Return [x, y] of the center of cell containing provided text 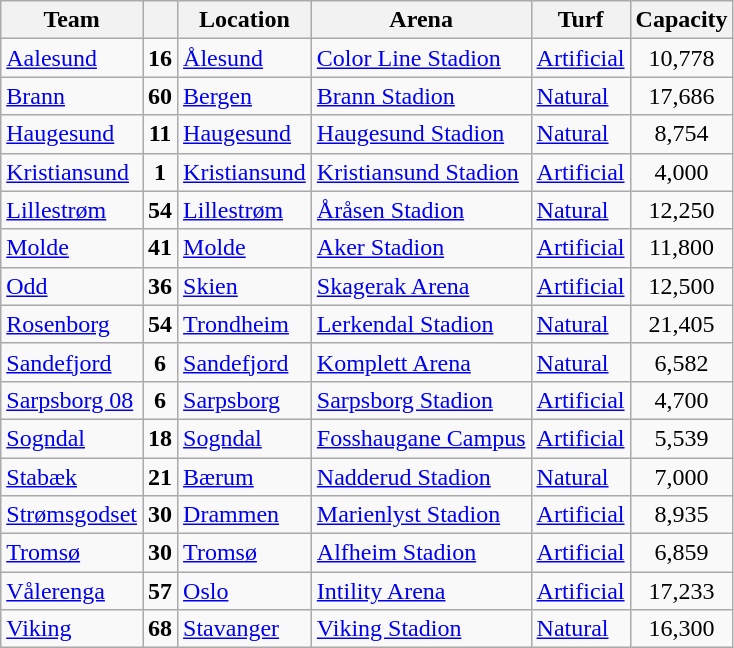
Marienlyst Stadion [421, 515]
Vålerenga [72, 591]
Brann Stadion [421, 96]
Aalesund [72, 58]
Color Line Stadion [421, 58]
Turf [580, 20]
Kristiansund Stadion [421, 172]
16,300 [682, 629]
Rosenborg [72, 324]
12,500 [682, 286]
17,686 [682, 96]
Ålesund [245, 58]
Capacity [682, 20]
11,800 [682, 248]
12,250 [682, 210]
Viking [72, 629]
21 [160, 477]
Oslo [245, 591]
Lerkendal Stadion [421, 324]
17,233 [682, 591]
Nadderud Stadion [421, 477]
Skien [245, 286]
Odd [72, 286]
6,582 [682, 362]
Alfheim Stadion [421, 553]
21,405 [682, 324]
10,778 [682, 58]
Fosshaugane Campus [421, 438]
Location [245, 20]
Haugesund Stadion [421, 134]
6,859 [682, 553]
Intility Arena [421, 591]
41 [160, 248]
Arena [421, 20]
Sarpsborg [245, 400]
18 [160, 438]
Åråsen Stadion [421, 210]
Bergen [245, 96]
8,935 [682, 515]
Strømsgodset [72, 515]
Sarpsborg 08 [72, 400]
36 [160, 286]
60 [160, 96]
16 [160, 58]
Trondheim [245, 324]
Aker Stadion [421, 248]
Stavanger [245, 629]
4,000 [682, 172]
1 [160, 172]
5,539 [682, 438]
Brann [72, 96]
Viking Stadion [421, 629]
8,754 [682, 134]
68 [160, 629]
7,000 [682, 477]
Drammen [245, 515]
Bærum [245, 477]
Sarpsborg Stadion [421, 400]
Komplett Arena [421, 362]
Team [72, 20]
4,700 [682, 400]
Skagerak Arena [421, 286]
Stabæk [72, 477]
57 [160, 591]
11 [160, 134]
